Find where the given text appears and provide that cell's center as [x, y] coordinate. 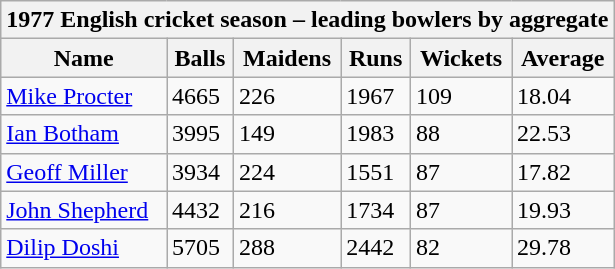
5705 [200, 248]
216 [286, 210]
17.82 [564, 172]
4665 [200, 96]
82 [460, 248]
Geoff Miller [84, 172]
1551 [376, 172]
18.04 [564, 96]
88 [460, 134]
2442 [376, 248]
149 [286, 134]
4432 [200, 210]
Average [564, 58]
Name [84, 58]
1977 English cricket season – leading bowlers by aggregate [308, 20]
3995 [200, 134]
109 [460, 96]
Dilip Doshi [84, 248]
John Shepherd [84, 210]
Mike Procter [84, 96]
Ian Botham [84, 134]
226 [286, 96]
Runs [376, 58]
Balls [200, 58]
Wickets [460, 58]
Maidens [286, 58]
22.53 [564, 134]
1983 [376, 134]
3934 [200, 172]
224 [286, 172]
1734 [376, 210]
19.93 [564, 210]
29.78 [564, 248]
288 [286, 248]
1967 [376, 96]
